Detect which cell encompasses the target text, then output its (X, Y) center coordinate. 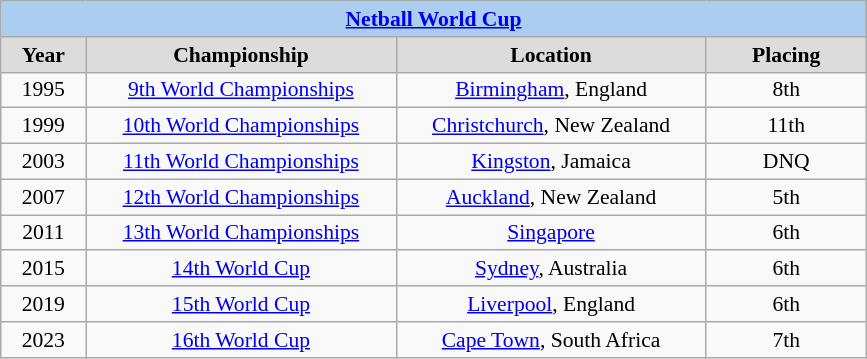
16th World Cup (241, 340)
Netball World Cup (434, 19)
12th World Championships (241, 197)
1995 (44, 90)
8th (786, 90)
15th World Cup (241, 304)
2007 (44, 197)
5th (786, 197)
7th (786, 340)
Sydney, Australia (551, 269)
14th World Cup (241, 269)
13th World Championships (241, 233)
Year (44, 55)
2015 (44, 269)
9th World Championships (241, 90)
Christchurch, New Zealand (551, 126)
Singapore (551, 233)
Championship (241, 55)
Cape Town, South Africa (551, 340)
Kingston, Jamaica (551, 162)
11th (786, 126)
Placing (786, 55)
Liverpool, England (551, 304)
Location (551, 55)
Auckland, New Zealand (551, 197)
2011 (44, 233)
11th World Championships (241, 162)
1999 (44, 126)
2023 (44, 340)
10th World Championships (241, 126)
2019 (44, 304)
DNQ (786, 162)
2003 (44, 162)
Birmingham, England (551, 90)
